Capture the cell that displays the provided text and extract its [X, Y] central coordinate. 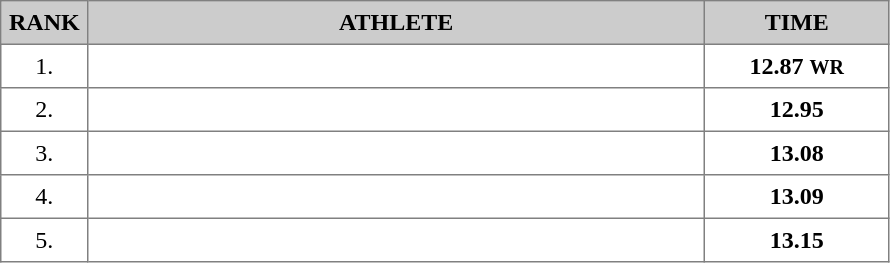
2. [44, 110]
4. [44, 197]
3. [44, 153]
13.09 [796, 197]
5. [44, 240]
ATHLETE [396, 23]
RANK [44, 23]
12.87 WR [796, 66]
TIME [796, 23]
13.15 [796, 240]
1. [44, 66]
13.08 [796, 153]
12.95 [796, 110]
